Find where the given text appears and provide that cell's center as [x, y] coordinate. 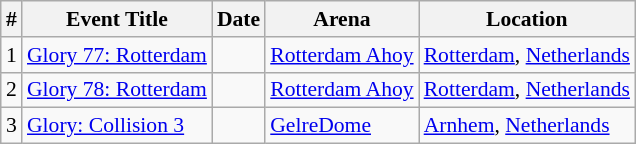
Location [527, 19]
GelreDome [342, 126]
Arnhem, Netherlands [527, 126]
Event Title [117, 19]
Glory: Collision 3 [117, 126]
Glory 77: Rotterdam [117, 55]
1 [12, 55]
3 [12, 126]
Date [238, 19]
Arena [342, 19]
2 [12, 90]
# [12, 19]
Glory 78: Rotterdam [117, 90]
